Search for the cell housing the specified text and yield its [x, y] center coordinate. 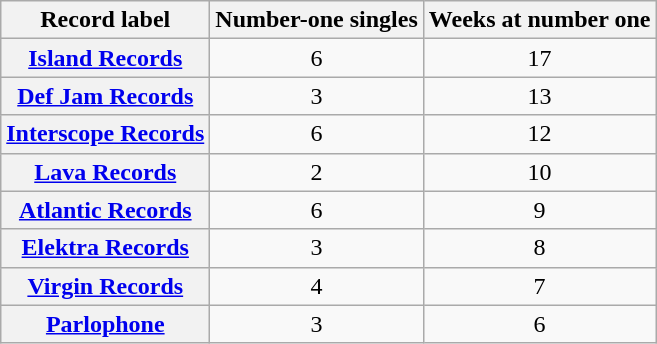
Elektra Records [106, 248]
17 [540, 58]
Parlophone [106, 324]
Def Jam Records [106, 96]
9 [540, 210]
Virgin Records [106, 286]
Record label [106, 20]
4 [317, 286]
Weeks at number one [540, 20]
8 [540, 248]
Island Records [106, 58]
Atlantic Records [106, 210]
12 [540, 134]
2 [317, 172]
Interscope Records [106, 134]
Number-one singles [317, 20]
7 [540, 286]
13 [540, 96]
Lava Records [106, 172]
10 [540, 172]
